Extract the (X, Y) coordinate from the center of the cell holding the provided text.  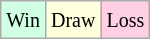
Win (24, 20)
Loss (126, 20)
Draw (72, 20)
